Identify which cell holds the provided text, then report its (x, y) central coordinate. 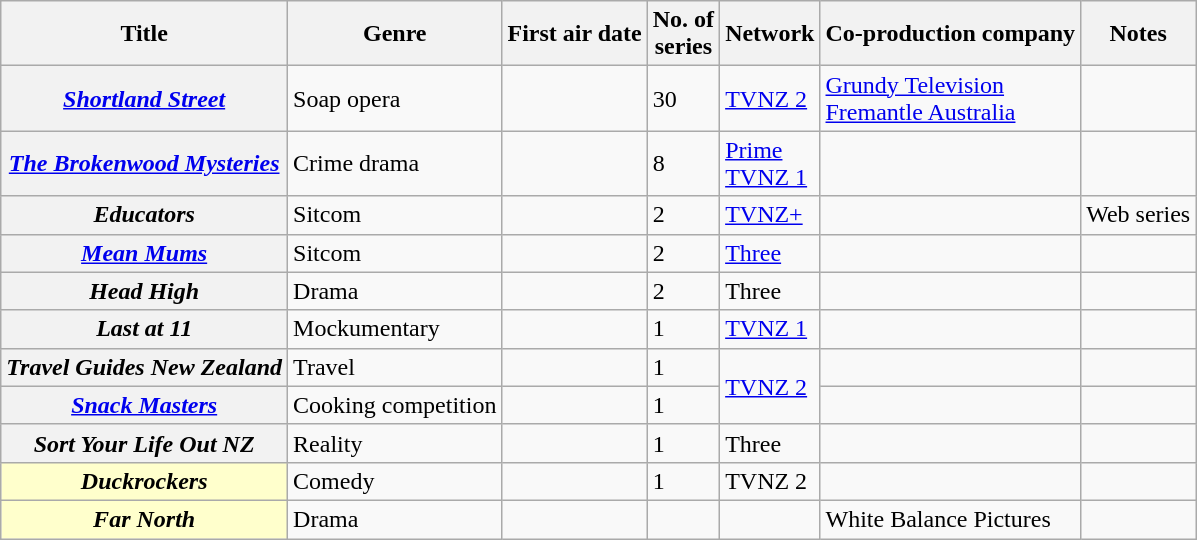
Last at 11 (144, 329)
The Brokenwood Mysteries (144, 164)
Soap opera (395, 98)
Snack Masters (144, 405)
Web series (1138, 215)
Mockumentary (395, 329)
Title (144, 34)
Duckrockers (144, 481)
Reality (395, 443)
TVNZ+ (770, 215)
Grundy Television Fremantle Australia (950, 98)
Sort Your Life Out NZ (144, 443)
Educators (144, 215)
Travel Guides New Zealand (144, 367)
First air date (574, 34)
Genre (395, 34)
Head High (144, 291)
8 (683, 164)
Comedy (395, 481)
Travel (395, 367)
Crime drama (395, 164)
No. ofseries (683, 34)
Prime TVNZ 1 (770, 164)
Far North (144, 519)
Shortland Street (144, 98)
Cooking competition (395, 405)
30 (683, 98)
Co-production company (950, 34)
TVNZ 1 (770, 329)
Notes (1138, 34)
White Balance Pictures (950, 519)
Mean Mums (144, 253)
Network (770, 34)
